Pinpoint the cell where the given text exists, returning its (x, y) midpoint coordinate. 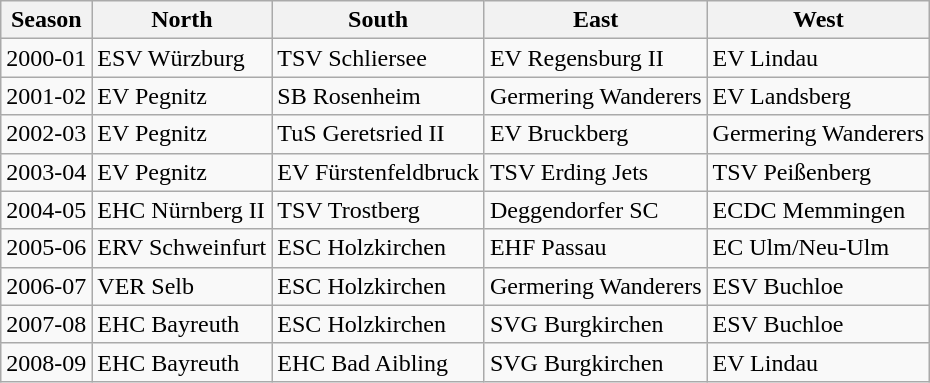
SB Rosenheim (378, 96)
TSV Peißenberg (818, 172)
TSV Erding Jets (596, 172)
2007-08 (46, 324)
EHF Passau (596, 248)
2006-07 (46, 286)
2003-04 (46, 172)
2008-09 (46, 362)
North (182, 20)
2005-06 (46, 248)
TuS Geretsried II (378, 134)
EHC Bad Aibling (378, 362)
2001-02 (46, 96)
VER Selb (182, 286)
Deggendorfer SC (596, 210)
ERV Schweinfurt (182, 248)
2004-05 (46, 210)
2000-01 (46, 58)
TSV Trostberg (378, 210)
Season (46, 20)
ECDC Memmingen (818, 210)
EHC Nürnberg II (182, 210)
South (378, 20)
East (596, 20)
EV Regensburg II (596, 58)
EV Landsberg (818, 96)
EC Ulm/Neu-Ulm (818, 248)
2002-03 (46, 134)
EV Bruckberg (596, 134)
ESV Würzburg (182, 58)
EV Fürstenfeldbruck (378, 172)
TSV Schliersee (378, 58)
West (818, 20)
